Return the [x, y] coordinate for the center point of the cell that contains the specified text.  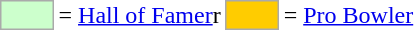
= Hall of Famerr [140, 15]
